Output the [X, Y] coordinate of the center of the cell containing the given text.  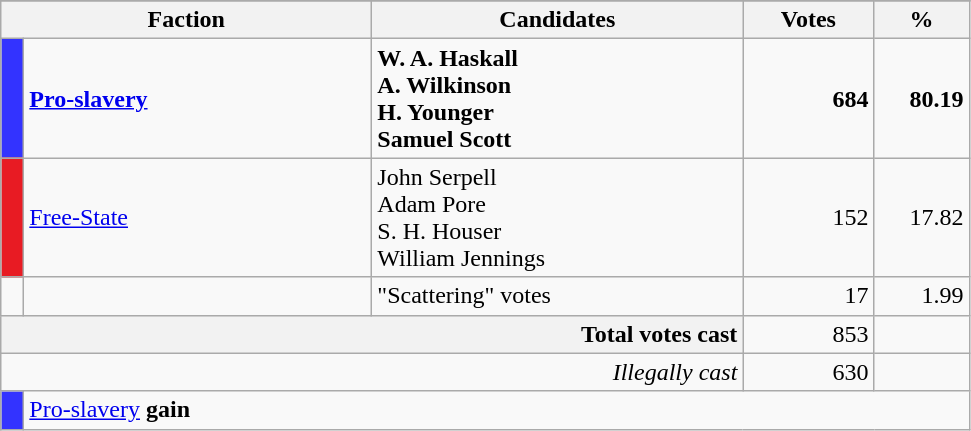
John SerpellAdam PoreS. H. HouserWilliam Jennings [558, 218]
% [922, 20]
152 [808, 218]
80.19 [922, 98]
Pro-slavery gain [496, 410]
684 [808, 98]
"Scattering" votes [558, 296]
Illegally cast [372, 372]
Candidates [558, 20]
17 [808, 296]
Faction [186, 20]
853 [808, 334]
Pro-slavery [198, 98]
Total votes cast [372, 334]
630 [808, 372]
17.82 [922, 218]
W. A. HaskallA. WilkinsonH. YoungerSamuel Scott [558, 98]
Free-State [198, 218]
1.99 [922, 296]
Votes [808, 20]
